Identify which cell holds the provided text, then report its [X, Y] central coordinate. 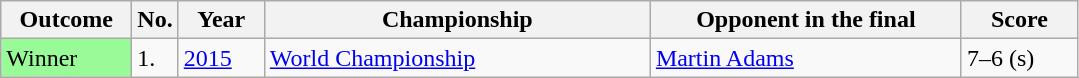
Outcome [66, 20]
Score [1019, 20]
No. [155, 20]
7–6 (s) [1019, 58]
Opponent in the final [806, 20]
Year [221, 20]
Championship [457, 20]
World Championship [457, 58]
1. [155, 58]
Martin Adams [806, 58]
2015 [221, 58]
Winner [66, 58]
